Capture the cell that displays the provided text and extract its (X, Y) central coordinate. 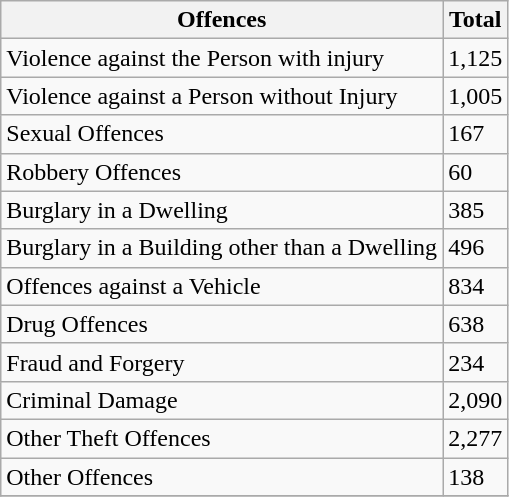
Violence against the Person with injury (222, 58)
167 (476, 134)
2,090 (476, 400)
234 (476, 362)
Total (476, 20)
Burglary in a Building other than a Dwelling (222, 248)
385 (476, 210)
Robbery Offences (222, 172)
Other Offences (222, 477)
2,277 (476, 438)
Criminal Damage (222, 400)
Violence against a Person without Injury (222, 96)
Fraud and Forgery (222, 362)
Offences (222, 20)
834 (476, 286)
Offences against a Vehicle (222, 286)
1,005 (476, 96)
496 (476, 248)
138 (476, 477)
Burglary in a Dwelling (222, 210)
Drug Offences (222, 324)
638 (476, 324)
Sexual Offences (222, 134)
60 (476, 172)
1,125 (476, 58)
Other Theft Offences (222, 438)
